Capture the cell that displays the provided text and extract its [x, y] central coordinate. 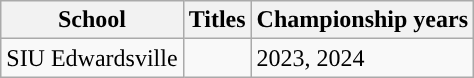
SIU Edwardsville [92, 58]
School [92, 20]
2023, 2024 [362, 58]
Titles [217, 20]
Championship years [362, 20]
